Provide the [x, y] coordinate of the cell's center where the given text is located.  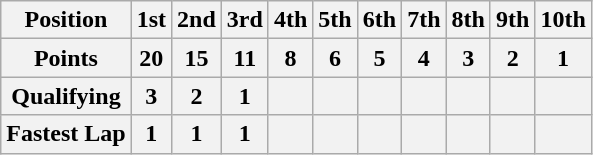
11 [244, 58]
Qualifying [66, 96]
1st [151, 20]
6 [335, 58]
9th [512, 20]
20 [151, 58]
3rd [244, 20]
10th [563, 20]
5 [379, 58]
Fastest Lap [66, 134]
Position [66, 20]
6th [379, 20]
8th [468, 20]
4th [290, 20]
8 [290, 58]
15 [197, 58]
4 [424, 58]
Points [66, 58]
7th [424, 20]
2nd [197, 20]
5th [335, 20]
